Capture the cell that displays the provided text and extract its (x, y) central coordinate. 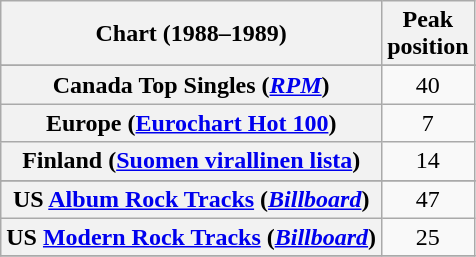
US Modern Rock Tracks (Billboard) (192, 237)
US Album Rock Tracks (Billboard) (192, 199)
Chart (1988–1989) (192, 34)
Peakposition (428, 34)
47 (428, 199)
14 (428, 161)
25 (428, 237)
40 (428, 85)
Canada Top Singles (RPM) (192, 85)
Europe (Eurochart Hot 100) (192, 123)
Finland (Suomen virallinen lista) (192, 161)
7 (428, 123)
